Scan for the cell matching the given text and deliver its [x, y] coordinate at center. 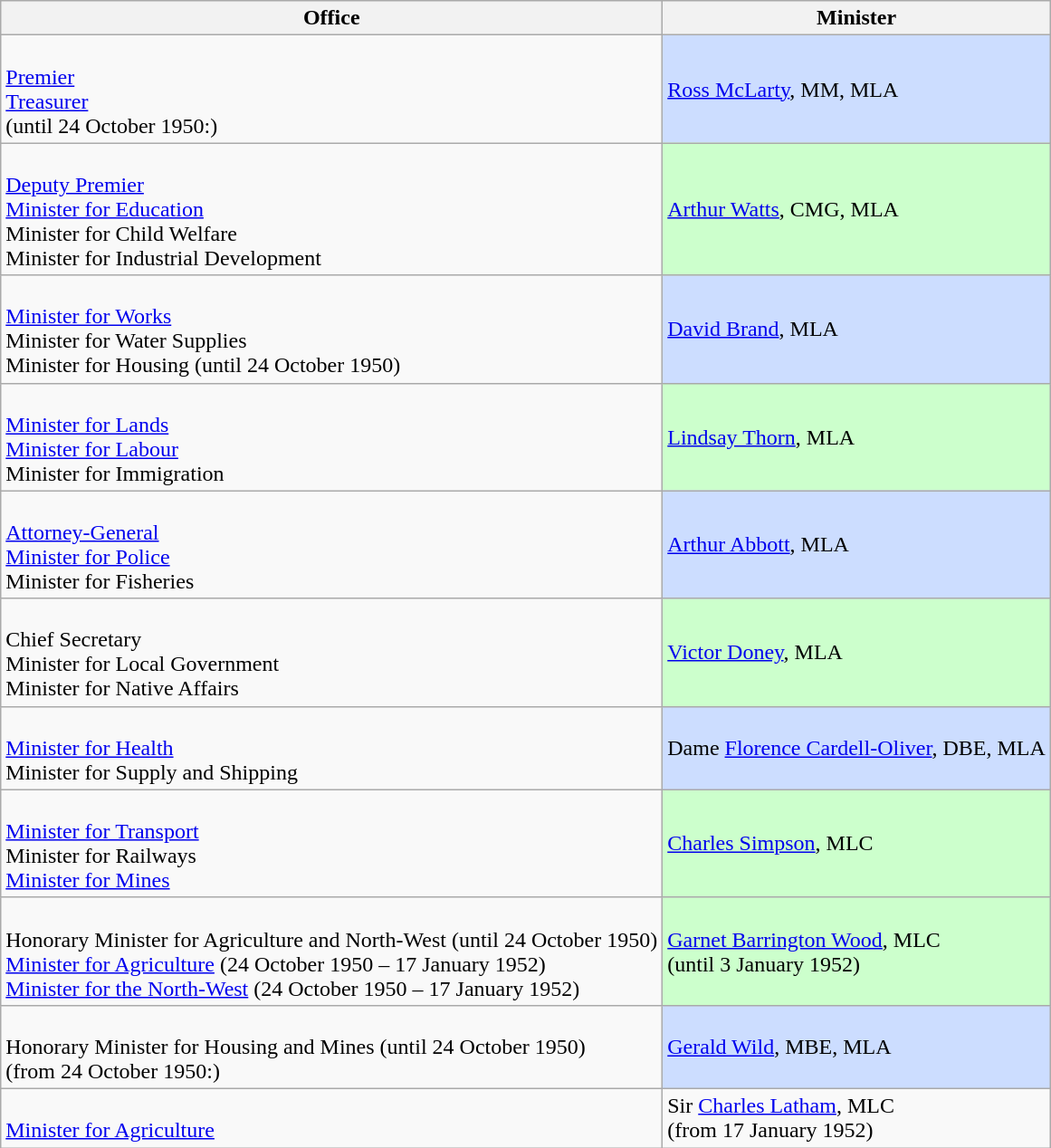
Premier Treasurer(until 24 October 1950:) [331, 89]
Garnet Barrington Wood, MLC(until 3 January 1952) [856, 951]
Ross McLarty, MM, MLA [856, 89]
Minister for Health Minister for Supply and Shipping [331, 748]
Honorary Minister for Housing and Mines (until 24 October 1950)(from 24 October 1950:) [331, 1047]
Gerald Wild, MBE, MLA [856, 1047]
Deputy Premier Minister for Education Minister for Child Welfare Minister for Industrial Development [331, 209]
Attorney-General Minister for Police Minister for Fisheries [331, 545]
Arthur Watts, CMG, MLA [856, 209]
Chief Secretary Minister for Local Government Minister for Native Affairs [331, 652]
Minister for Agriculture [331, 1117]
Minister for Lands Minister for Labour Minister for Immigration [331, 436]
Minister [856, 18]
Dame Florence Cardell-Oliver, DBE, MLA [856, 748]
Victor Doney, MLA [856, 652]
Minister for Works Minister for Water Supplies Minister for Housing (until 24 October 1950) [331, 330]
Office [331, 18]
Lindsay Thorn, MLA [856, 436]
Sir Charles Latham, MLC(from 17 January 1952) [856, 1117]
Minister for Transport Minister for Railways Minister for Mines [331, 844]
Arthur Abbott, MLA [856, 545]
Charles Simpson, MLC [856, 844]
David Brand, MLA [856, 330]
